Capture the cell that displays the provided text and extract its (x, y) central coordinate. 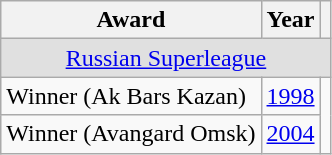
2004 (290, 134)
1998 (290, 96)
Year (290, 20)
Russian Superleague (166, 58)
Winner (Avangard Omsk) (131, 134)
Award (131, 20)
Winner (Ak Bars Kazan) (131, 96)
